Extract the [x, y] coordinate from the center of the cell holding the provided text.  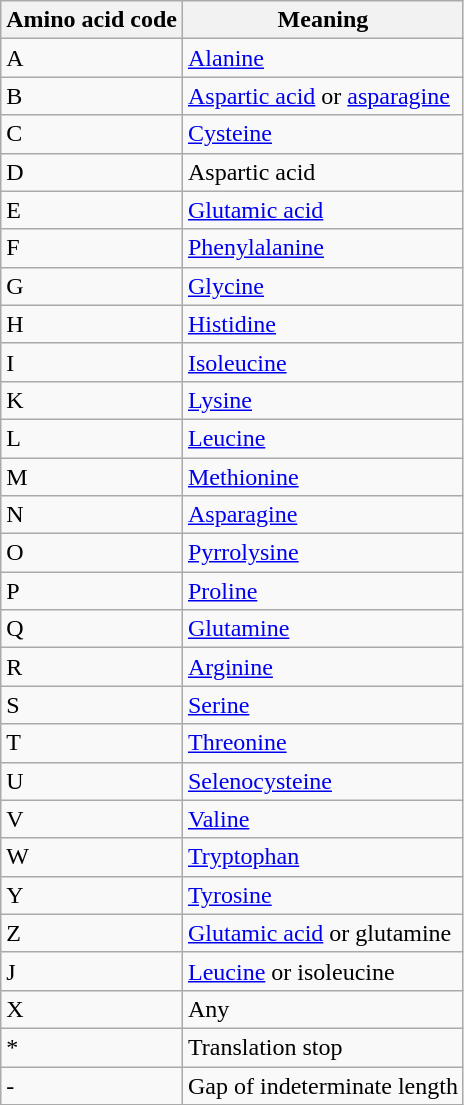
H [92, 324]
L [92, 438]
Proline [322, 591]
Glutamic acid [322, 210]
Tyrosine [322, 895]
E [92, 210]
T [92, 743]
Leucine or isoleucine [322, 971]
Cysteine [322, 134]
Arginine [322, 667]
Selenocysteine [322, 781]
Alanine [322, 58]
I [92, 362]
J [92, 971]
Pyrrolysine [322, 553]
Serine [322, 705]
Glutamine [322, 629]
W [92, 857]
G [92, 286]
C [92, 134]
Amino acid code [92, 20]
Gap of indeterminate length [322, 1085]
Glutamic acid or glutamine [322, 933]
Valine [322, 819]
Threonine [322, 743]
N [92, 515]
* [92, 1047]
S [92, 705]
B [92, 96]
Any [322, 1009]
M [92, 477]
Phenylalanine [322, 248]
Leucine [322, 438]
Z [92, 933]
Y [92, 895]
Aspartic acid or asparagine [322, 96]
O [92, 553]
Lysine [322, 400]
Methionine [322, 477]
Meaning [322, 20]
X [92, 1009]
Aspartic acid [322, 172]
F [92, 248]
Histidine [322, 324]
P [92, 591]
Glycine [322, 286]
R [92, 667]
A [92, 58]
D [92, 172]
U [92, 781]
K [92, 400]
V [92, 819]
- [92, 1085]
Q [92, 629]
Translation stop [322, 1047]
Asparagine [322, 515]
Tryptophan [322, 857]
Isoleucine [322, 362]
